Determine the [x, y] coordinate at the center of the cell enclosing the given text.  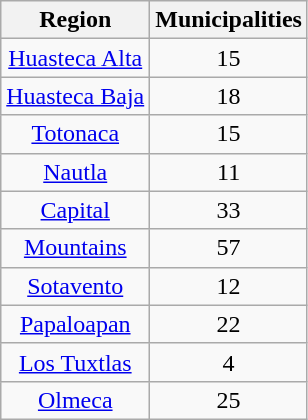
12 [229, 286]
Sotavento [76, 286]
Municipalities [229, 20]
Olmeca [76, 400]
4 [229, 362]
Totonaca [76, 134]
11 [229, 172]
Nautla [76, 172]
25 [229, 400]
Papaloapan [76, 324]
33 [229, 210]
18 [229, 96]
22 [229, 324]
Region [76, 20]
Huasteca Baja [76, 96]
57 [229, 248]
Capital [76, 210]
Mountains [76, 248]
Los Tuxtlas [76, 362]
Huasteca Alta [76, 58]
